Return [X, Y] of the center of cell containing provided text 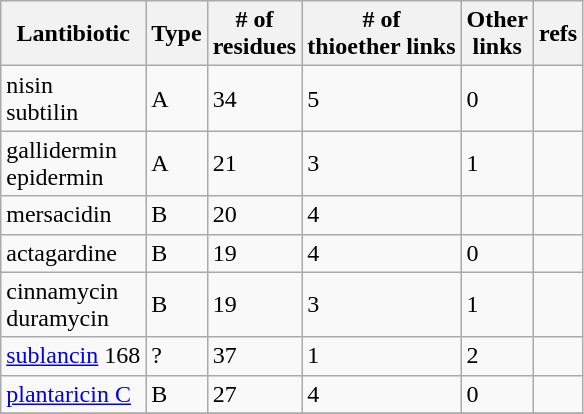
mersacidin [74, 215]
galliderminepidermin [74, 164]
37 [254, 356]
5 [382, 98]
Lantibiotic [74, 34]
# ofthioether links [382, 34]
2 [497, 356]
refs [558, 34]
sublancin 168 [74, 356]
27 [254, 394]
21 [254, 164]
nisinsubtilin [74, 98]
? [176, 356]
cinnamycinduramycin [74, 304]
# ofresidues [254, 34]
20 [254, 215]
Otherlinks [497, 34]
34 [254, 98]
Type [176, 34]
actagardine [74, 253]
plantaricin C [74, 394]
